Provide the (x, y) coordinate of the cell's center where the given text is located.  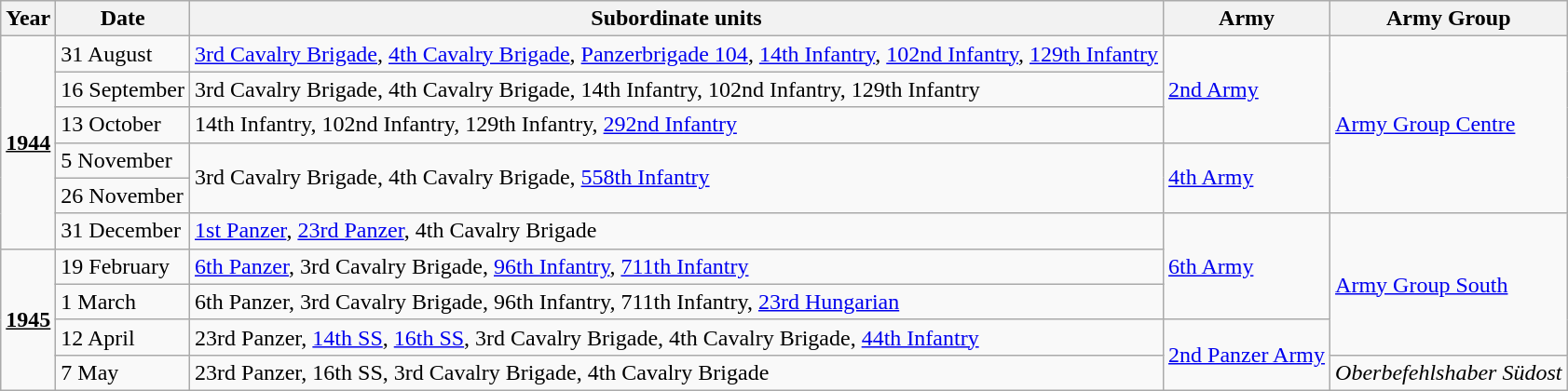
Army (1247, 19)
7 May (123, 372)
2nd Panzer Army (1247, 355)
23rd Panzer, 14th SS, 16th SS, 3rd Cavalry Brigade, 4th Cavalry Brigade, 44th Infantry (676, 337)
31 August (123, 54)
6th Panzer, 3rd Cavalry Brigade, 96th Infantry, 711th Infantry (676, 266)
2nd Army (1247, 89)
Army Group South (1449, 284)
12 April (123, 337)
1944 (28, 142)
3rd Cavalry Brigade, 4th Cavalry Brigade, 14th Infantry, 102nd Infantry, 129th Infantry (676, 89)
6th Army (1247, 266)
Army Group (1449, 19)
Date (123, 19)
16 September (123, 89)
Army Group Centre (1449, 125)
26 November (123, 195)
14th Infantry, 102nd Infantry, 129th Infantry, 292nd Infantry (676, 125)
1 March (123, 302)
4th Army (1247, 178)
6th Panzer, 3rd Cavalry Brigade, 96th Infantry, 711th Infantry, 23rd Hungarian (676, 302)
Subordinate units (676, 19)
Year (28, 19)
13 October (123, 125)
Oberbefehlshaber Südost (1449, 372)
19 February (123, 266)
3rd Cavalry Brigade, 4th Cavalry Brigade, Panzerbrigade 104, 14th Infantry, 102nd Infantry, 129th Infantry (676, 54)
1st Panzer, 23rd Panzer, 4th Cavalry Brigade (676, 231)
1945 (28, 319)
5 November (123, 160)
31 December (123, 231)
3rd Cavalry Brigade, 4th Cavalry Brigade, 558th Infantry (676, 178)
23rd Panzer, 16th SS, 3rd Cavalry Brigade, 4th Cavalry Brigade (676, 372)
